Determine the (x, y) coordinate at the center of the cell enclosing the given text.  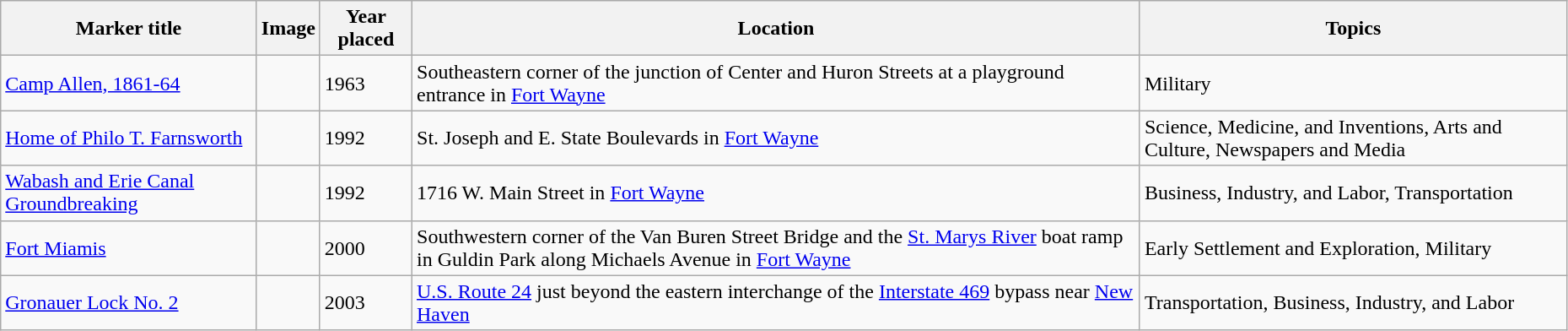
1963 (366, 83)
Home of Philo T. Farnsworth (129, 138)
Early Settlement and Exploration, Military (1353, 248)
Transportation, Business, Industry, and Labor (1353, 302)
Gronauer Lock No. 2 (129, 302)
Science, Medicine, and Inventions, Arts and Culture, Newspapers and Media (1353, 138)
2003 (366, 302)
1716 W. Main Street in Fort Wayne (776, 193)
St. Joseph and E. State Boulevards in Fort Wayne (776, 138)
Image (288, 29)
Location (776, 29)
Southwestern corner of the Van Buren Street Bridge and the St. Marys River boat ramp in Guldin Park along Michaels Avenue in Fort Wayne (776, 248)
U.S. Route 24 just beyond the eastern interchange of the Interstate 469 bypass near New Haven (776, 302)
Topics (1353, 29)
Marker title (129, 29)
2000 (366, 248)
Year placed (366, 29)
Camp Allen, 1861-64 (129, 83)
Business, Industry, and Labor, Transportation (1353, 193)
Military (1353, 83)
Southeastern corner of the junction of Center and Huron Streets at a playground entrance in Fort Wayne (776, 83)
Wabash and Erie Canal Groundbreaking (129, 193)
Fort Miamis (129, 248)
